Find where the given text appears and provide that cell's center as [X, Y] coordinate. 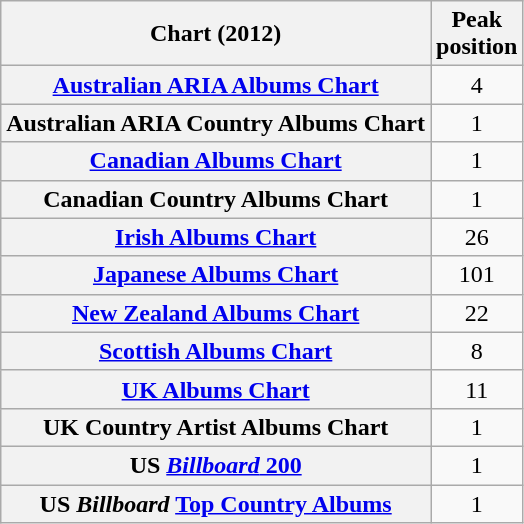
Chart (2012) [216, 34]
UK Albums Chart [216, 389]
UK Country Artist Albums Chart [216, 427]
US Billboard 200 [216, 465]
26 [477, 237]
Canadian Albums Chart [216, 161]
New Zealand Albums Chart [216, 313]
Japanese Albums Chart [216, 275]
Peakposition [477, 34]
22 [477, 313]
101 [477, 275]
Australian ARIA Albums Chart [216, 85]
11 [477, 389]
8 [477, 351]
US Billboard Top Country Albums [216, 503]
Australian ARIA Country Albums Chart [216, 123]
Irish Albums Chart [216, 237]
4 [477, 85]
Scottish Albums Chart [216, 351]
Canadian Country Albums Chart [216, 199]
